For the text-containing cell, return its midpoint in (X, Y) coordinate format. 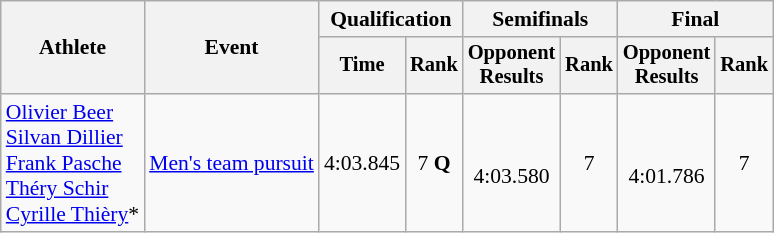
Athlete (72, 48)
Final (696, 19)
4:01.786 (666, 163)
Men's team pursuit (232, 163)
7 Q (434, 163)
Qualification (391, 19)
Event (232, 48)
Time (362, 66)
Semifinals (540, 19)
4:03.845 (362, 163)
4:03.580 (512, 163)
Olivier BeerSilvan DillierFrank PascheThéry SchirCyrille Thièry* (72, 163)
